Pinpoint the cell where the given text exists, returning its [X, Y] midpoint coordinate. 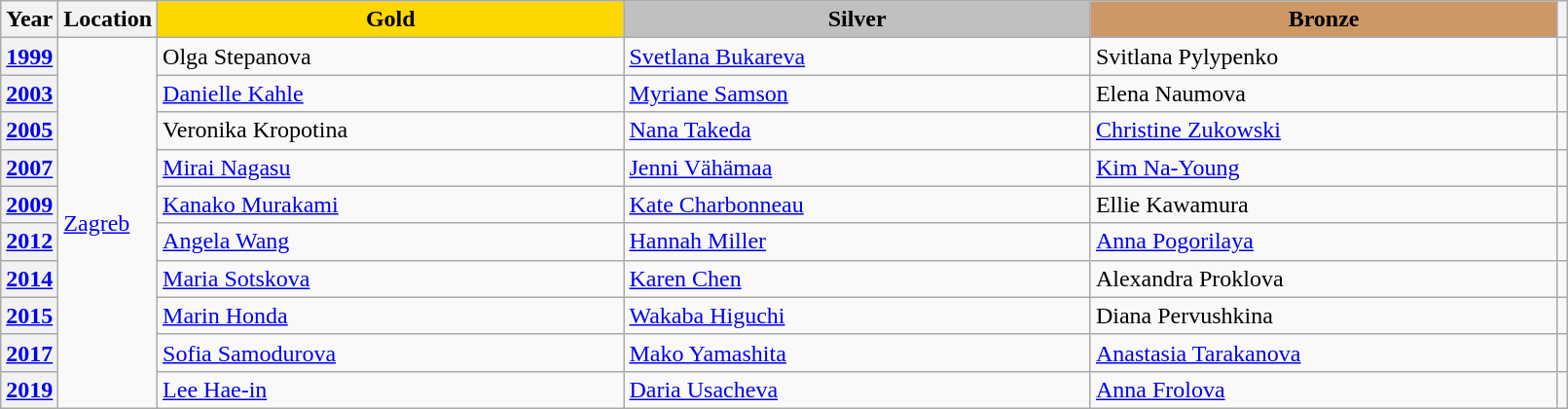
Myriane Samson [857, 93]
Marin Honda [391, 316]
Year [29, 19]
Daria Usacheva [857, 390]
Diana Pervushkina [1324, 316]
Christine Zukowski [1324, 130]
2009 [29, 204]
Kim Na-Young [1324, 167]
2019 [29, 390]
Gold [391, 19]
Sofia Samodurova [391, 353]
Anastasia Tarakanova [1324, 353]
Svitlana Pylypenko [1324, 56]
1999 [29, 56]
Zagreb [108, 224]
Karen Chen [857, 279]
Olga Stepanova [391, 56]
Lee Hae-in [391, 390]
Alexandra Proklova [1324, 279]
2012 [29, 242]
Anna Frolova [1324, 390]
2015 [29, 316]
2003 [29, 93]
Location [108, 19]
Danielle Kahle [391, 93]
Jenni Vähämaa [857, 167]
Ellie Kawamura [1324, 204]
2007 [29, 167]
Nana Takeda [857, 130]
Maria Sotskova [391, 279]
Hannah Miller [857, 242]
Kanako Murakami [391, 204]
Mako Yamashita [857, 353]
Wakaba Higuchi [857, 316]
Silver [857, 19]
Elena Naumova [1324, 93]
Kate Charbonneau [857, 204]
Svetlana Bukareva [857, 56]
Mirai Nagasu [391, 167]
Angela Wang [391, 242]
Veronika Kropotina [391, 130]
2014 [29, 279]
Anna Pogorilaya [1324, 242]
2017 [29, 353]
2005 [29, 130]
Bronze [1324, 19]
